Output the (x, y) coordinate of the center of the cell containing the given text.  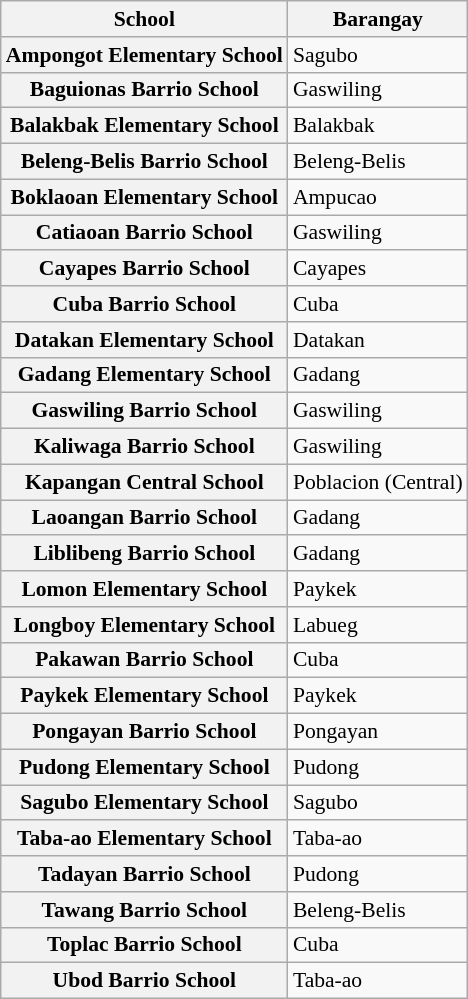
Gaswiling Barrio School (144, 411)
Pakawan Barrio School (144, 660)
School (144, 19)
Poblacion (Central) (378, 482)
Gadang Elementary School (144, 375)
Datakan (378, 340)
Ampucao (378, 197)
Barangay (378, 19)
Cayapes (378, 269)
Paykek Elementary School (144, 696)
Toplac Barrio School (144, 945)
Beleng-Belis Barrio School (144, 162)
Lomon Elementary School (144, 589)
Tawang Barrio School (144, 910)
Kapangan Central School (144, 482)
Sagubo Elementary School (144, 803)
Longboy Elementary School (144, 625)
Boklaoan Elementary School (144, 197)
Liblibeng Barrio School (144, 554)
Baguionas Barrio School (144, 90)
Pudong Elementary School (144, 767)
Cayapes Barrio School (144, 269)
Catiaoan Barrio School (144, 233)
Ubod Barrio School (144, 981)
Cuba Barrio School (144, 304)
Taba-ao Elementary School (144, 839)
Ampongot Elementary School (144, 55)
Tadayan Barrio School (144, 874)
Pongayan (378, 732)
Kaliwaga Barrio School (144, 447)
Labueg (378, 625)
Balakbak (378, 126)
Pongayan Barrio School (144, 732)
Laoangan Barrio School (144, 518)
Balakbak Elementary School (144, 126)
Datakan Elementary School (144, 340)
